Capture the cell that displays the provided text and extract its [X, Y] central coordinate. 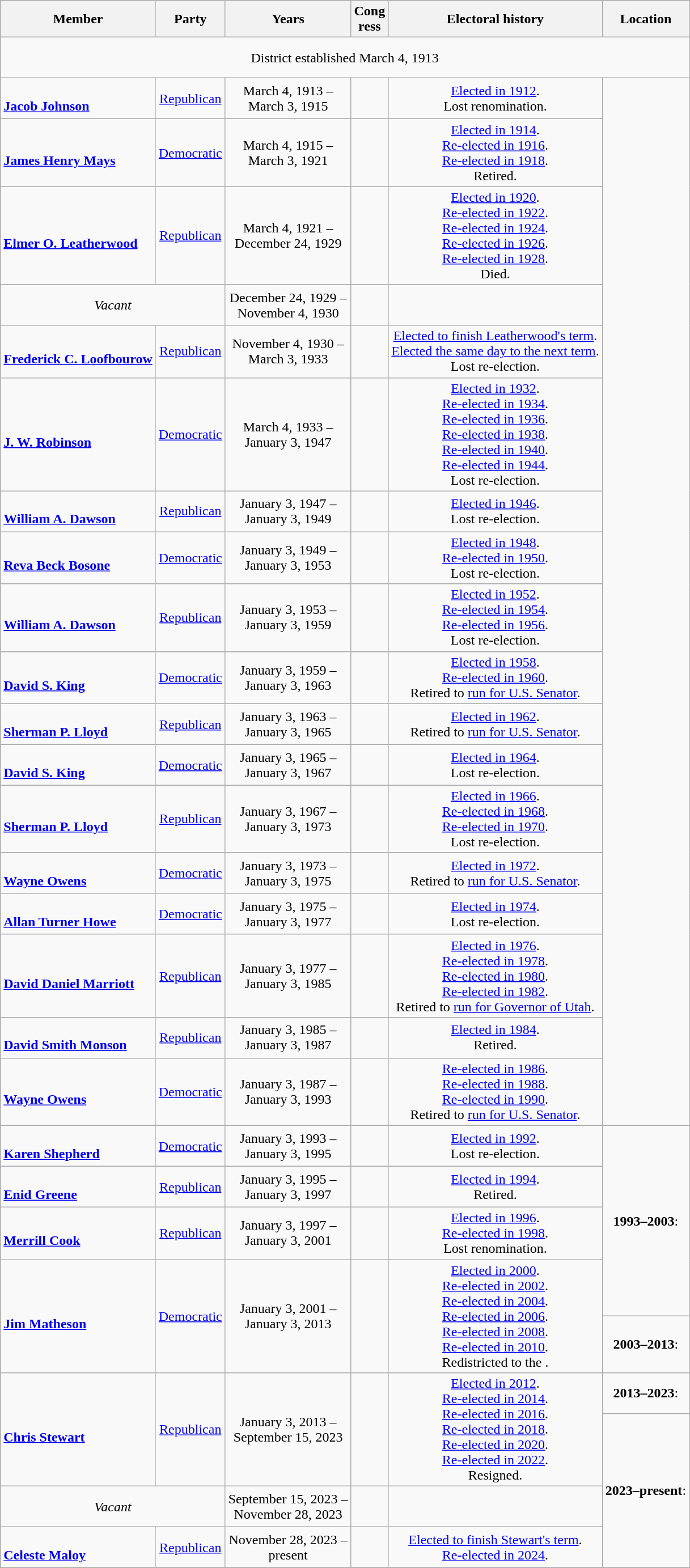
March 4, 1921 –December 24, 1929 [288, 236]
James Henry Mays [78, 153]
November 28, 2023 –present [288, 1548]
Elected in 1946.Lost re-election. [496, 511]
Enid Greene [78, 1186]
2023–present: [645, 1491]
Elected in 1912.Lost renomination. [496, 99]
Elected in 1992.Lost re-election. [496, 1146]
Elected in 1972.Retired to run for U.S. Senator. [496, 873]
November 4, 1930 –March 3, 1933 [288, 351]
Reva Beck Bosone [78, 558]
Elected in 2000.Re-elected in 2002.Re-elected in 2004.Re-elected in 2006.Re-elected in 2008.Re-elected in 2010.Redistricted to the . [496, 1316]
Elected in 1996.Re-elected in 1998.Lost renomination. [496, 1233]
Elected to finish Stewart's term.Re-elected in 2024. [496, 1548]
Chris Stewart [78, 1430]
David Daniel Marriott [78, 976]
September 15, 2023 –November 28, 2023 [288, 1507]
December 24, 1929 –November 4, 1930 [288, 305]
March 4, 1933 –January 3, 1947 [288, 434]
District established March 4, 1913 [345, 58]
Jim Matheson [78, 1316]
Years [288, 19]
Location [645, 19]
January 3, 1953 –January 3, 1959 [288, 618]
January 3, 1963 –January 3, 1965 [288, 724]
Elected to finish Leatherwood's term.Elected the same day to the next term.Lost re-election. [496, 351]
Elected in 1962.Retired to run for U.S. Senator. [496, 724]
Celeste Maloy [78, 1548]
Allan Turner Howe [78, 914]
Elected in 1920.Re-elected in 1922.Re-elected in 1924.Re-elected in 1926.Re-elected in 1928.Died. [496, 236]
Member [78, 19]
January 3, 1987 –January 3, 1993 [288, 1092]
Elected in 1994.Retired. [496, 1186]
January 3, 1949 –January 3, 1953 [288, 558]
Karen Shepherd [78, 1146]
Elected in 1964.Lost re-election. [496, 765]
January 3, 1985 –January 3, 1987 [288, 1037]
Elected in 1958.Re-elected in 1960.Retired to run for U.S. Senator. [496, 677]
January 3, 1997 –January 3, 2001 [288, 1233]
March 4, 1913 –March 3, 1915 [288, 99]
January 3, 1965 –January 3, 1967 [288, 765]
Frederick C. Loofbourow [78, 351]
Elected in 1948.Re-elected in 1950.Lost re-election. [496, 558]
J. W. Robinson [78, 434]
David Smith Monson [78, 1037]
Electoral history [496, 19]
Elected in 1984.Retired. [496, 1037]
January 3, 2013 –September 15, 2023 [288, 1430]
Elected in 2012.Re-elected in 2014.Re-elected in 2016.Re-elected in 2018.Re-elected in 2020.Re-elected in 2022.Resigned. [496, 1430]
January 3, 1977 –January 3, 1985 [288, 976]
January 3, 1995 –January 3, 1997 [288, 1186]
January 3, 1959 –January 3, 1963 [288, 677]
Elected in 1966.Re-elected in 1968.Re-elected in 1970.Lost re-election. [496, 819]
Jacob Johnson [78, 99]
Elected in 1932.Re-elected in 1934.Re-elected in 1936.Re-elected in 1938.Re-elected in 1940.Re-elected in 1944.Lost re-election. [496, 434]
Re-elected in 1986.Re-elected in 1988.Re-elected in 1990.Retired to run for U.S. Senator. [496, 1092]
Elected in 1974.Lost re-election. [496, 914]
January 3, 1993 –January 3, 1995 [288, 1146]
Merrill Cook [78, 1233]
January 3, 1973 –January 3, 1975 [288, 873]
Congress [370, 19]
Elected in 1952.Re-elected in 1954.Re-elected in 1956.Lost re-election. [496, 618]
January 3, 2001 –January 3, 2013 [288, 1316]
January 3, 1975 –January 3, 1977 [288, 914]
January 3, 1967 –January 3, 1973 [288, 819]
January 3, 1947 –January 3, 1949 [288, 511]
1993–2003: [645, 1221]
Party [191, 19]
2013–2023: [645, 1393]
Elected in 1976.Re-elected in 1978.Re-elected in 1980.Re-elected in 1982.Retired to run for Governor of Utah. [496, 976]
2003–2013: [645, 1345]
Elmer O. Leatherwood [78, 236]
March 4, 1915 –March 3, 1921 [288, 153]
Elected in 1914.Re-elected in 1916.Re-elected in 1918.Retired. [496, 153]
